Capture the cell that displays the provided text and extract its (X, Y) central coordinate. 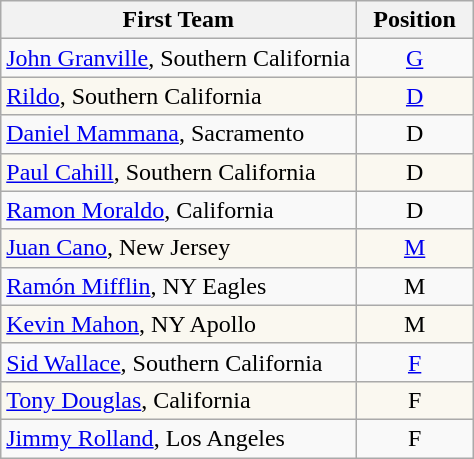
Kevin Mahon, NY Apollo (178, 324)
Daniel Mammana, Sacramento (178, 134)
Rildo, Southern California (178, 96)
Paul Cahill, Southern California (178, 172)
Juan Cano, New Jersey (178, 248)
First Team (178, 20)
Sid Wallace, Southern California (178, 362)
Tony Douglas, California (178, 400)
John Granville, Southern California (178, 58)
Ramon Moraldo, California (178, 210)
Position (415, 20)
Jimmy Rolland, Los Angeles (178, 438)
G (415, 58)
Ramón Mifflin, NY Eagles (178, 286)
